Extract the [x, y] coordinate from the center of the cell holding the provided text.  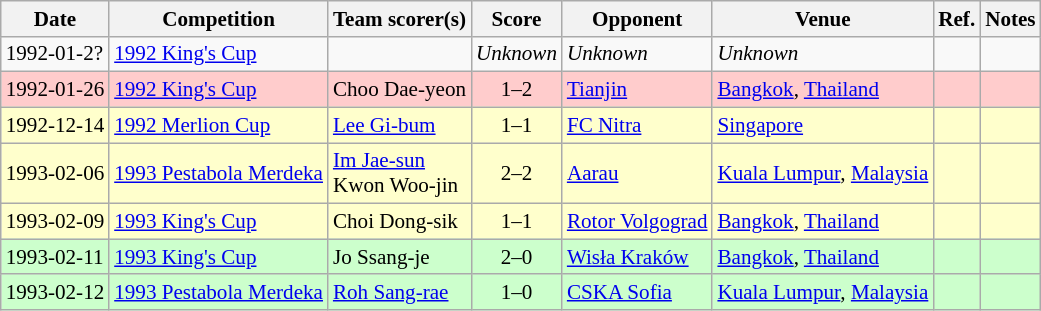
Score [516, 18]
Jo Ssang-je [400, 256]
Choo Dae-yeon [400, 90]
2–0 [516, 256]
2–2 [516, 174]
CSKA Sofia [638, 292]
1993-02-11 [55, 256]
Singapore [822, 124]
1993-02-06 [55, 174]
Notes [1010, 18]
Date [55, 18]
Aarau [638, 174]
1992-01-26 [55, 90]
Rotor Volgograd [638, 222]
1–0 [516, 292]
1992 Merlion Cup [218, 124]
Competition [218, 18]
1992-12-14 [55, 124]
Venue [822, 18]
Wisła Kraków [638, 256]
1–2 [516, 90]
Roh Sang-rae [400, 292]
1992-01-2? [55, 54]
Opponent [638, 18]
Team scorer(s) [400, 18]
Lee Gi-bum [400, 124]
Im Jae-sun Kwon Woo-jin [400, 174]
Choi Dong-sik [400, 222]
Tianjin [638, 90]
1993-02-09 [55, 222]
Ref. [956, 18]
FC Nitra [638, 124]
1993-02-12 [55, 292]
